Determine the [x, y] coordinate at the center of the cell enclosing the given text.  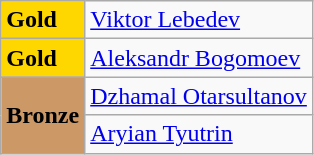
Bronze [43, 115]
Dzhamal Otarsultanov [199, 96]
Aryian Tyutrin [199, 134]
Aleksandr Bogomoev [199, 58]
Viktor Lebedev [199, 20]
